From the cell containing the given text, extract its center point as [x, y] coordinate. 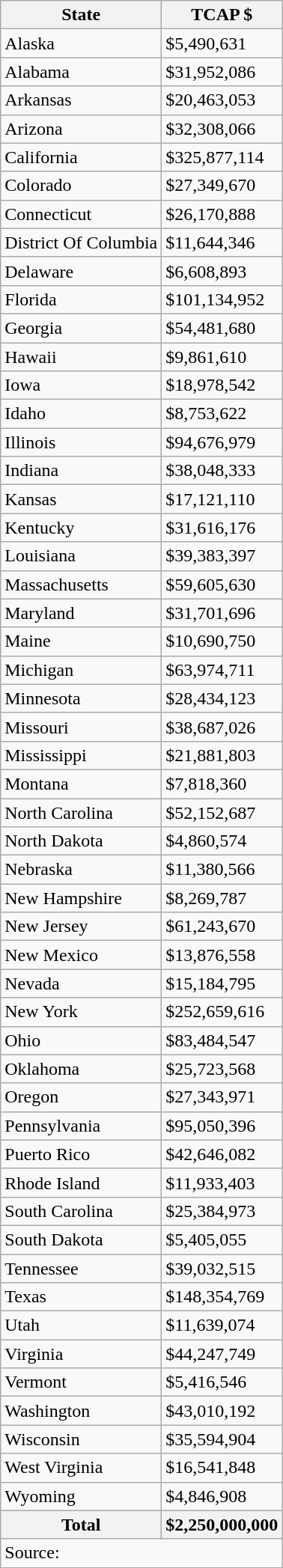
$7,818,360 [222, 784]
North Carolina [81, 812]
$15,184,795 [222, 983]
$63,974,711 [222, 670]
$9,861,610 [222, 357]
Maryland [81, 613]
$2,250,000,000 [222, 1525]
$32,308,066 [222, 129]
Missouri [81, 727]
Nevada [81, 983]
$42,646,082 [222, 1154]
$59,605,630 [222, 585]
Louisiana [81, 556]
$8,269,787 [222, 898]
Puerto Rico [81, 1154]
Pennsylvania [81, 1126]
$54,481,680 [222, 328]
Kentucky [81, 528]
Florida [81, 299]
$5,416,546 [222, 1382]
$13,876,558 [222, 955]
$325,877,114 [222, 157]
TCAP $ [222, 15]
$16,541,848 [222, 1468]
New Mexico [81, 955]
Arkansas [81, 100]
Rhode Island [81, 1183]
Total [81, 1525]
$26,170,888 [222, 214]
$5,405,055 [222, 1239]
Ohio [81, 1040]
$94,676,979 [222, 442]
Connecticut [81, 214]
Virginia [81, 1354]
$20,463,053 [222, 100]
Vermont [81, 1382]
$11,639,074 [222, 1326]
Colorado [81, 186]
$39,383,397 [222, 556]
Indiana [81, 471]
$31,701,696 [222, 613]
$35,594,904 [222, 1439]
Illinois [81, 442]
Wisconsin [81, 1439]
South Carolina [81, 1211]
$28,434,123 [222, 698]
$43,010,192 [222, 1411]
Oklahoma [81, 1069]
Washington [81, 1411]
West Virginia [81, 1468]
Alabama [81, 72]
Montana [81, 784]
New Hampshire [81, 898]
Kansas [81, 499]
Oregon [81, 1097]
Delaware [81, 271]
California [81, 157]
$31,616,176 [222, 528]
$11,380,566 [222, 870]
$4,846,908 [222, 1496]
Utah [81, 1326]
$17,121,110 [222, 499]
$95,050,396 [222, 1126]
Idaho [81, 414]
New Jersey [81, 927]
Minnesota [81, 698]
Arizona [81, 129]
$25,384,973 [222, 1211]
$25,723,568 [222, 1069]
Source: [141, 1553]
$27,349,670 [222, 186]
$5,490,631 [222, 43]
$52,152,687 [222, 812]
$61,243,670 [222, 927]
$8,753,622 [222, 414]
$39,032,515 [222, 1269]
$44,247,749 [222, 1354]
Tennessee [81, 1269]
$10,690,750 [222, 641]
Hawaii [81, 357]
$38,687,026 [222, 727]
$4,860,574 [222, 841]
$27,343,971 [222, 1097]
Alaska [81, 43]
District Of Columbia [81, 242]
North Dakota [81, 841]
$21,881,803 [222, 755]
$11,933,403 [222, 1183]
Iowa [81, 385]
Massachusetts [81, 585]
Wyoming [81, 1496]
South Dakota [81, 1239]
$101,134,952 [222, 299]
$18,978,542 [222, 385]
New York [81, 1012]
Michigan [81, 670]
$148,354,769 [222, 1297]
State [81, 15]
$38,048,333 [222, 471]
$31,952,086 [222, 72]
$6,608,893 [222, 271]
Texas [81, 1297]
$83,484,547 [222, 1040]
Nebraska [81, 870]
Georgia [81, 328]
Maine [81, 641]
$252,659,616 [222, 1012]
Mississippi [81, 755]
$11,644,346 [222, 242]
